From the cell containing the given text, extract its center point as (X, Y) coordinate. 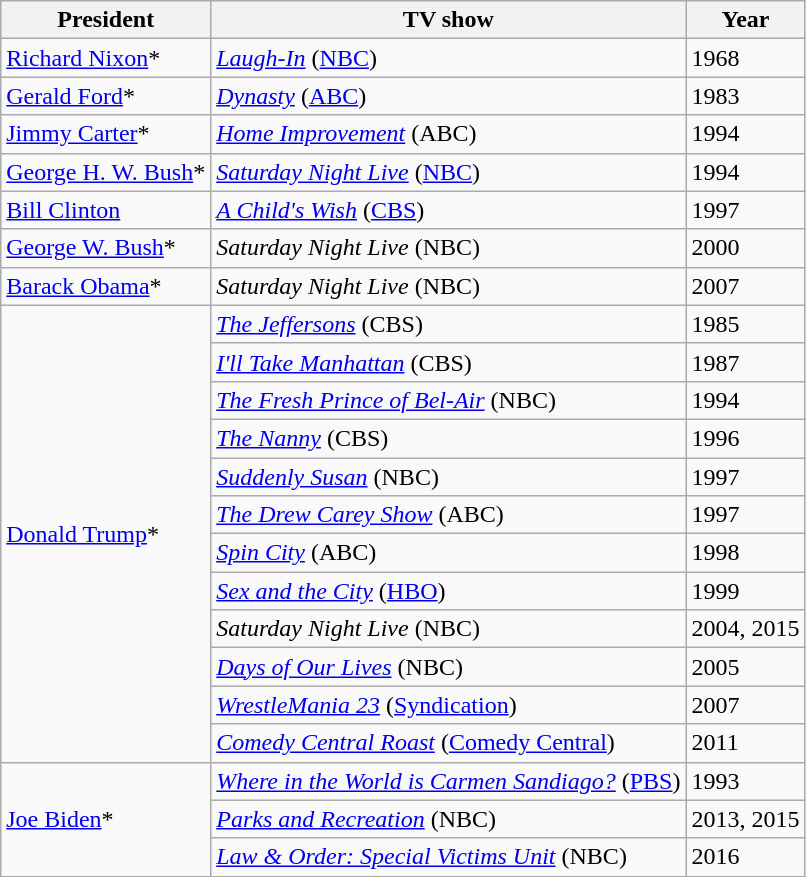
The Nanny (CBS) (448, 438)
Parks and Recreation (NBC) (448, 819)
Richard Nixon* (106, 58)
WrestleMania 23 (Syndication) (448, 705)
Where in the World is Carmen Sandiago? (PBS) (448, 781)
2016 (746, 857)
2000 (746, 248)
1985 (746, 324)
1968 (746, 58)
Law & Order: Special Victims Unit (NBC) (448, 857)
Gerald Ford* (106, 96)
TV show (448, 20)
Dynasty (ABC) (448, 96)
2005 (746, 667)
George H. W. Bush* (106, 172)
1996 (746, 438)
2004, 2015 (746, 629)
2011 (746, 743)
2013, 2015 (746, 819)
Laugh-In (NBC) (448, 58)
Year (746, 20)
1987 (746, 362)
Days of Our Lives (NBC) (448, 667)
Spin City (ABC) (448, 553)
Donald Trump* (106, 534)
Suddenly Susan (NBC) (448, 477)
1999 (746, 591)
1993 (746, 781)
George W. Bush* (106, 248)
I'll Take Manhattan (CBS) (448, 362)
Barack Obama* (106, 286)
Jimmy Carter* (106, 134)
Joe Biden* (106, 819)
Comedy Central Roast (Comedy Central) (448, 743)
1998 (746, 553)
A Child's Wish (CBS) (448, 210)
Bill Clinton (106, 210)
The Jeffersons (CBS) (448, 324)
Sex and the City (HBO) (448, 591)
President (106, 20)
The Fresh Prince of Bel-Air (NBC) (448, 400)
The Drew Carey Show (ABC) (448, 515)
1983 (746, 96)
Home Improvement (ABC) (448, 134)
